Identify which cell holds the provided text, then report its (x, y) central coordinate. 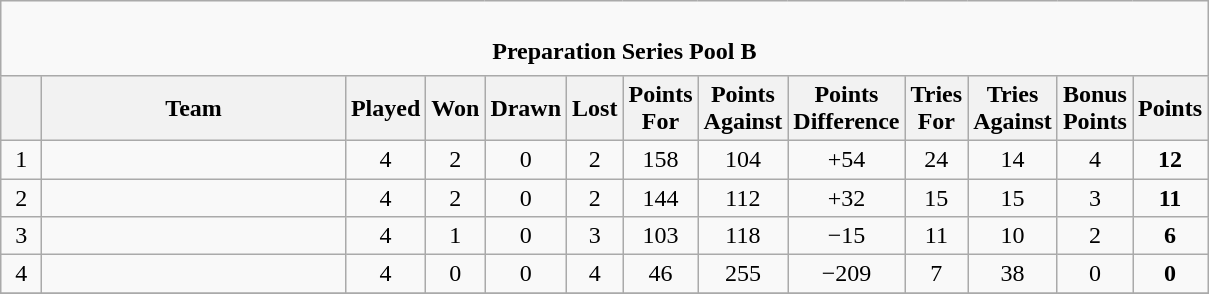
112 (743, 197)
Points Against (743, 108)
Tries Against (1013, 108)
104 (743, 159)
Lost (595, 108)
Bonus Points (1094, 108)
38 (1013, 274)
Points (1170, 108)
255 (743, 274)
10 (1013, 236)
46 (660, 274)
12 (1170, 159)
+54 (846, 159)
158 (660, 159)
Team (194, 108)
24 (936, 159)
103 (660, 236)
Points Difference (846, 108)
7 (936, 274)
Won (456, 108)
−209 (846, 274)
Drawn (526, 108)
−15 (846, 236)
144 (660, 197)
Points For (660, 108)
6 (1170, 236)
+32 (846, 197)
Played (385, 108)
118 (743, 236)
14 (1013, 159)
Tries For (936, 108)
